Locate the cell with the specified text and output its [x, y] center coordinate. 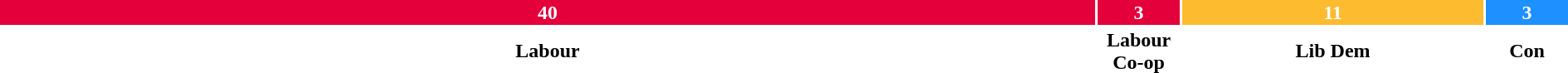
11 [1332, 12]
40 [548, 12]
